Scan for the cell matching the given text and deliver its (X, Y) coordinate at center. 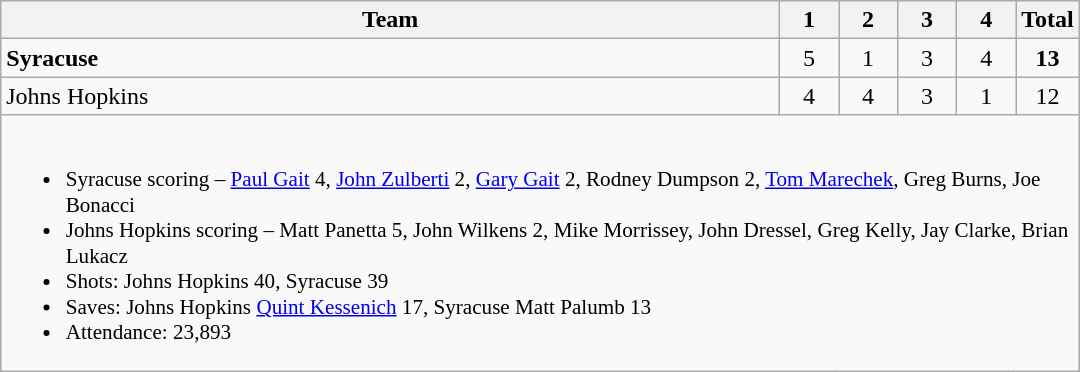
Johns Hopkins (390, 96)
13 (1048, 58)
12 (1048, 96)
Syracuse (390, 58)
Total (1048, 20)
5 (808, 58)
2 (868, 20)
Team (390, 20)
